Capture the cell that displays the provided text and extract its (x, y) central coordinate. 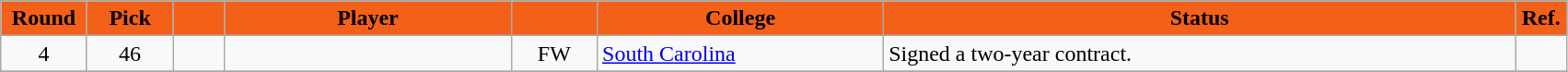
Player (368, 18)
Round (44, 18)
Status (1200, 18)
Pick (130, 18)
South Carolina (740, 54)
Signed a two-year contract. (1200, 54)
46 (130, 54)
Ref. (1541, 18)
College (740, 18)
4 (44, 54)
FW (554, 54)
